Pinpoint the cell where the given text exists, returning its [X, Y] midpoint coordinate. 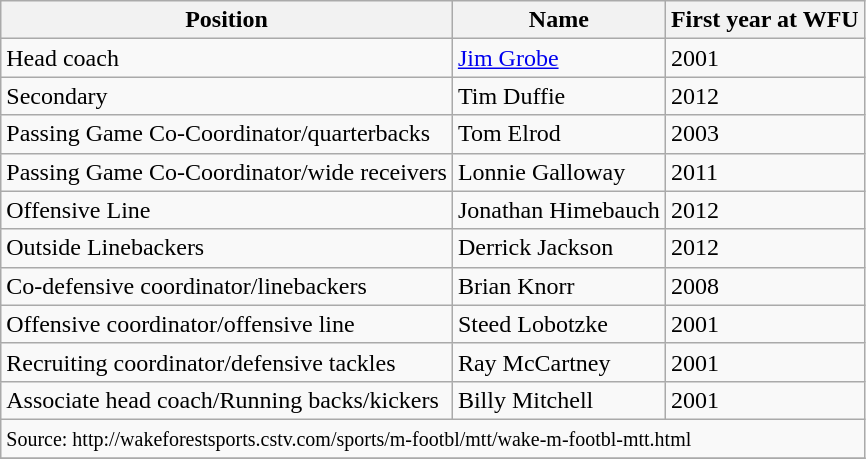
Head coach [227, 58]
Billy Mitchell [558, 400]
Jim Grobe [558, 58]
Recruiting coordinator/defensive tackles [227, 362]
Co-defensive coordinator/linebackers [227, 286]
Offensive coordinator/offensive line [227, 324]
Associate head coach/Running backs/kickers [227, 400]
Name [558, 20]
Passing Game Co-Coordinator/wide receivers [227, 172]
Steed Lobotzke [558, 324]
First year at WFU [764, 20]
Ray McCartney [558, 362]
Source: http://wakeforestsports.cstv.com/sports/m-footbl/mtt/wake-m-footbl-mtt.html [432, 438]
2003 [764, 134]
2011 [764, 172]
Position [227, 20]
Offensive Line [227, 210]
Tom Elrod [558, 134]
2008 [764, 286]
Brian Knorr [558, 286]
Jonathan Himebauch [558, 210]
Outside Linebackers [227, 248]
Derrick Jackson [558, 248]
Tim Duffie [558, 96]
Lonnie Galloway [558, 172]
Secondary [227, 96]
Passing Game Co-Coordinator/quarterbacks [227, 134]
